Extract the [x, y] coordinate from the center of the cell holding the provided text.  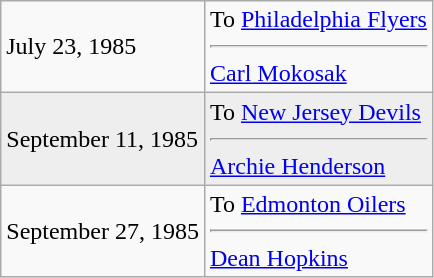
To New Jersey DevilsArchie Henderson [318, 139]
To Philadelphia FlyersCarl Mokosak [318, 47]
July 23, 1985 [103, 47]
September 11, 1985 [103, 139]
To Edmonton OilersDean Hopkins [318, 231]
September 27, 1985 [103, 231]
